Return (X, Y) of the center of cell containing provided text 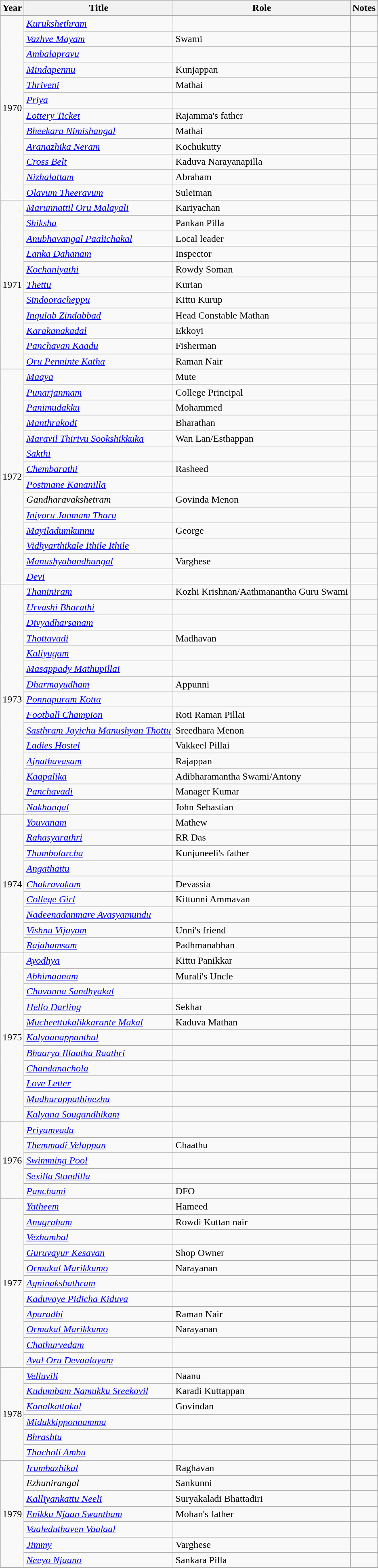
Unni's friend (262, 930)
Year (12, 8)
Fisherman (262, 346)
Devi (99, 576)
Kaduvaye Pidicha Kiduva (99, 1299)
Irumbazhikal (99, 1468)
Anubhavangal Paalichakal (99, 239)
Manthrakodi (99, 423)
Karadi Kuttappan (262, 1391)
Vishnu Vijayam (99, 930)
Rajappan (262, 761)
1977 (12, 1284)
Mindapennu (99, 69)
Kariyachan (262, 208)
Kalliyankattu Neeli (99, 1499)
Bhaarya Illaatha Raathri (99, 1053)
1971 (12, 285)
Sakthi (99, 454)
Thacholi Ambu (99, 1453)
Vakkeel Pillai (262, 746)
Panchavadi (99, 792)
Mayiladumkunnu (99, 530)
Kunjuneeli's father (262, 853)
Nadeenadanmare Avasyamundu (99, 914)
Rahasyarathri (99, 838)
Kaduva Mathan (262, 1022)
Local leader (262, 239)
Thottavadi (99, 638)
Enikku Njaan Swantham (99, 1514)
Midukkipponnamma (99, 1421)
Pankan Pilla (262, 223)
Ajnathavasam (99, 761)
1979 (12, 1514)
Bhrashtu (99, 1437)
Velluvili (99, 1375)
1978 (12, 1414)
Ladies Hostel (99, 746)
Mathew (262, 822)
Kittu Panikkar (262, 961)
Nizhalattam (99, 177)
Aparadhi (99, 1314)
Youvanam (99, 822)
Sekhar (262, 1007)
Appunni (262, 684)
Shiksha (99, 223)
Iniyoru Janmam Tharu (99, 515)
Love Letter (99, 1084)
Sankunni (262, 1483)
Bheekara Nimishangal (99, 131)
Govindan (262, 1406)
Chandanachola (99, 1068)
Suryakaladi Bhattadiri (262, 1499)
Chembarathi (99, 469)
Chathurvedam (99, 1345)
DFO (262, 1191)
Vidhyarthikale Ithile Ithile (99, 546)
Sindooracheppu (99, 300)
Kaduva Narayanapilla (262, 161)
Manushyabandhangal (99, 561)
Ayodhya (99, 961)
College Girl (99, 899)
Madhurappathinezhu (99, 1099)
Themmadi Velappan (99, 1145)
Dharmayudham (99, 684)
Kurian (262, 285)
Wan Lan/Esthappan (262, 438)
Oru Penninte Katha (99, 361)
Govinda Menon (262, 500)
College Principal (262, 392)
Nakhangal (99, 807)
Kalyana Sougandhikam (99, 1114)
1975 (12, 1038)
Mute (262, 377)
Hello Darling (99, 1007)
Kaapalika (99, 776)
Sasthram Jayichu Manushyan Thottu (99, 730)
Kurukshethram (99, 23)
Divyadharsanam (99, 623)
Kochukutty (262, 146)
Role (262, 8)
Neeyo Njaano (99, 1560)
Thumbolarcha (99, 853)
Guruvayur Kesavan (99, 1253)
Inqulab Zindabbad (99, 315)
Aranazhika Neram (99, 146)
Manager Kumar (262, 792)
Chaathu (262, 1145)
Chuvanna Sandhyakal (99, 992)
Mucheettukalikkarante Makal (99, 1022)
Mohan's father (262, 1514)
Kalyaanappanthal (99, 1038)
Football Champion (99, 715)
Postmane Kananilla (99, 484)
Ambalapravu (99, 54)
1972 (12, 476)
Rowdi Kuttan nair (262, 1222)
Naanu (262, 1375)
Head Constable Mathan (262, 315)
Punarjanmam (99, 392)
Angathattu (99, 868)
Ekkoyi (262, 331)
Kanalkattakal (99, 1406)
Thettu (99, 285)
Padhmanabhan (262, 945)
Yatheem (99, 1207)
RR Das (262, 838)
Devassia (262, 884)
Rasheed (262, 469)
Rajahamsam (99, 945)
Priyamvada (99, 1130)
Kunjappan (262, 69)
Panimudakku (99, 407)
Thaniniram (99, 592)
Vazhve Mayam (99, 39)
Agninakshathram (99, 1283)
Suleiman (262, 193)
Abhimaanam (99, 976)
Roti Raman Pillai (262, 715)
Kudumbam Namukku Sreekovil (99, 1391)
Sexilla Stundilla (99, 1176)
Aval Oru Devaalayam (99, 1360)
Title (99, 8)
Priya (99, 100)
1973 (12, 699)
Abraham (262, 177)
Urvashi Bharathi (99, 607)
George (262, 530)
Gandharavakshetram (99, 500)
Mohammed (262, 407)
Madhavan (262, 638)
Karakanakadal (99, 331)
Hameed (262, 1207)
Cross Belt (99, 161)
Notes (364, 8)
Kozhi Krishnan/Aathmanantha Guru Swami (262, 592)
Anugraham (99, 1222)
Ponnapuram Kotta (99, 700)
Masappady Mathupillai (99, 669)
Rowdy Soman (262, 269)
Lottery Ticket (99, 115)
Swimming Pool (99, 1160)
Raghavan (262, 1468)
Rajamma's father (262, 115)
Jimmy (99, 1545)
Lanka Dahanam (99, 254)
Swami (262, 39)
Kittunni Ammavan (262, 899)
Marunnattil Oru Malayali (99, 208)
Inspector (262, 254)
Olavum Theeravum (99, 193)
1976 (12, 1160)
Bharathan (262, 423)
Panchami (99, 1191)
Panchavan Kaadu (99, 346)
Thriveni (99, 85)
Shop Owner (262, 1253)
Maravil Thirivu Sookshikkuka (99, 438)
Sankara Pilla (262, 1560)
Adibharamantha Swami/Antony (262, 776)
1970 (12, 108)
John Sebastian (262, 807)
Kittu Kurup (262, 300)
Vezhambal (99, 1237)
Ezhunirangal (99, 1483)
Chakravakam (99, 884)
Murali's Uncle (262, 976)
1974 (12, 884)
Kaliyugam (99, 653)
Maaya (99, 377)
Sreedhara Menon (262, 730)
Vaaleduthaven Vaalaal (99, 1529)
Kochaniyathi (99, 269)
